From the cell containing the given text, extract its center point as (x, y) coordinate. 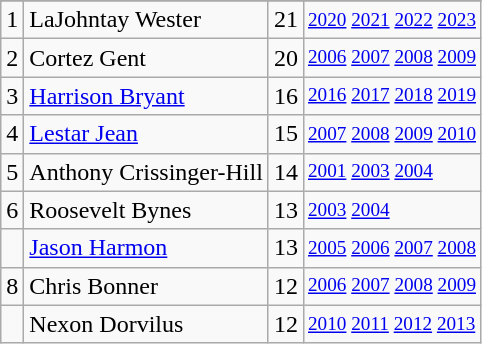
4 (12, 134)
2020 2021 2022 2023 (392, 20)
2 (12, 58)
2010 2011 2012 2013 (392, 324)
16 (286, 96)
2001 2003 2004 (392, 172)
5 (12, 172)
20 (286, 58)
2016 2017 2018 2019 (392, 96)
LaJohntay Wester (146, 20)
21 (286, 20)
8 (12, 286)
1 (12, 20)
15 (286, 134)
6 (12, 210)
2005 2006 2007 2008 (392, 248)
14 (286, 172)
Cortez Gent (146, 58)
Chris Bonner (146, 286)
2003 2004 (392, 210)
Roosevelt Bynes (146, 210)
Lestar Jean (146, 134)
Jason Harmon (146, 248)
Harrison Bryant (146, 96)
Anthony Crissinger-Hill (146, 172)
2007 2008 2009 2010 (392, 134)
Nexon Dorvilus (146, 324)
3 (12, 96)
